From the cell containing the given text, extract its center point as [x, y] coordinate. 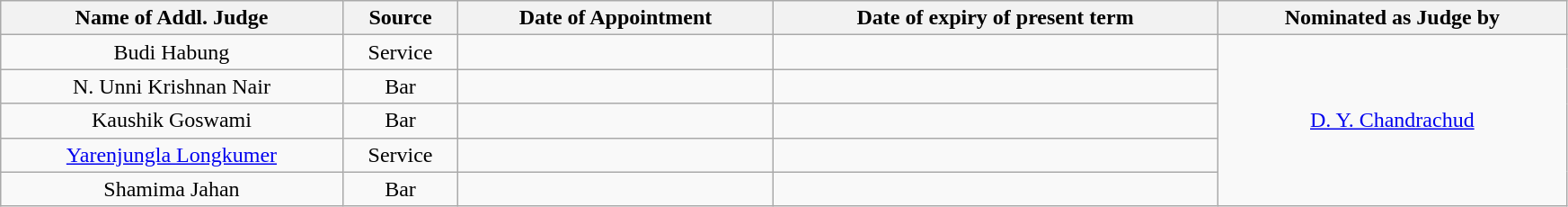
Shamima Jahan [172, 189]
Yarenjungla Longkumer [172, 155]
Nominated as Judge by [1392, 18]
Name of Addl. Judge [172, 18]
Date of expiry of present term [996, 18]
Kaushik Goswami [172, 121]
Budi Habung [172, 52]
Source [401, 18]
Date of Appointment [616, 18]
N. Unni Krishnan Nair [172, 86]
D. Y. Chandrachud [1392, 121]
